From the cell containing the given text, extract its center point as [X, Y] coordinate. 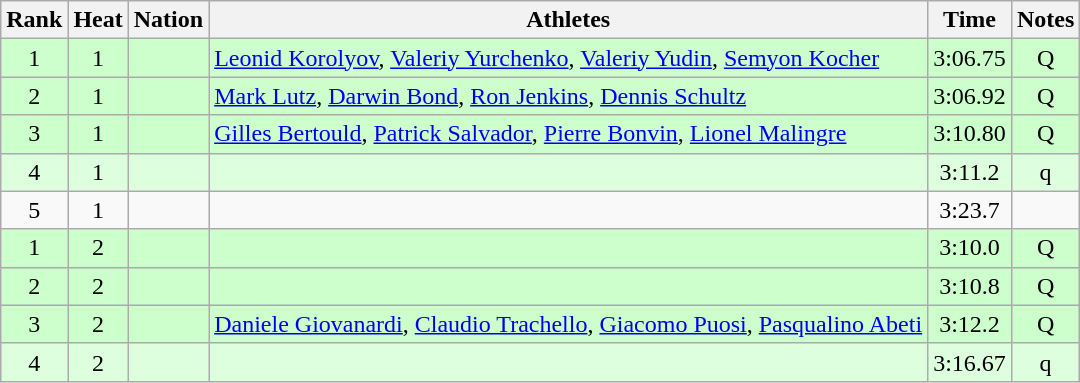
Heat [98, 20]
3:06.92 [970, 96]
Time [970, 20]
Rank [34, 20]
3:12.2 [970, 324]
Notes [1045, 20]
3:16.67 [970, 362]
3:10.80 [970, 134]
Gilles Bertould, Patrick Salvador, Pierre Bonvin, Lionel Malingre [568, 134]
3:11.2 [970, 172]
5 [34, 210]
3:23.7 [970, 210]
3:10.8 [970, 286]
Mark Lutz, Darwin Bond, Ron Jenkins, Dennis Schultz [568, 96]
Daniele Giovanardi, Claudio Trachello, Giacomo Puosi, Pasqualino Abeti [568, 324]
3:06.75 [970, 58]
Leonid Korolyov, Valeriy Yurchenko, Valeriy Yudin, Semyon Kocher [568, 58]
Nation [168, 20]
Athletes [568, 20]
3:10.0 [970, 248]
